Scan for the cell matching the given text and deliver its [x, y] coordinate at center. 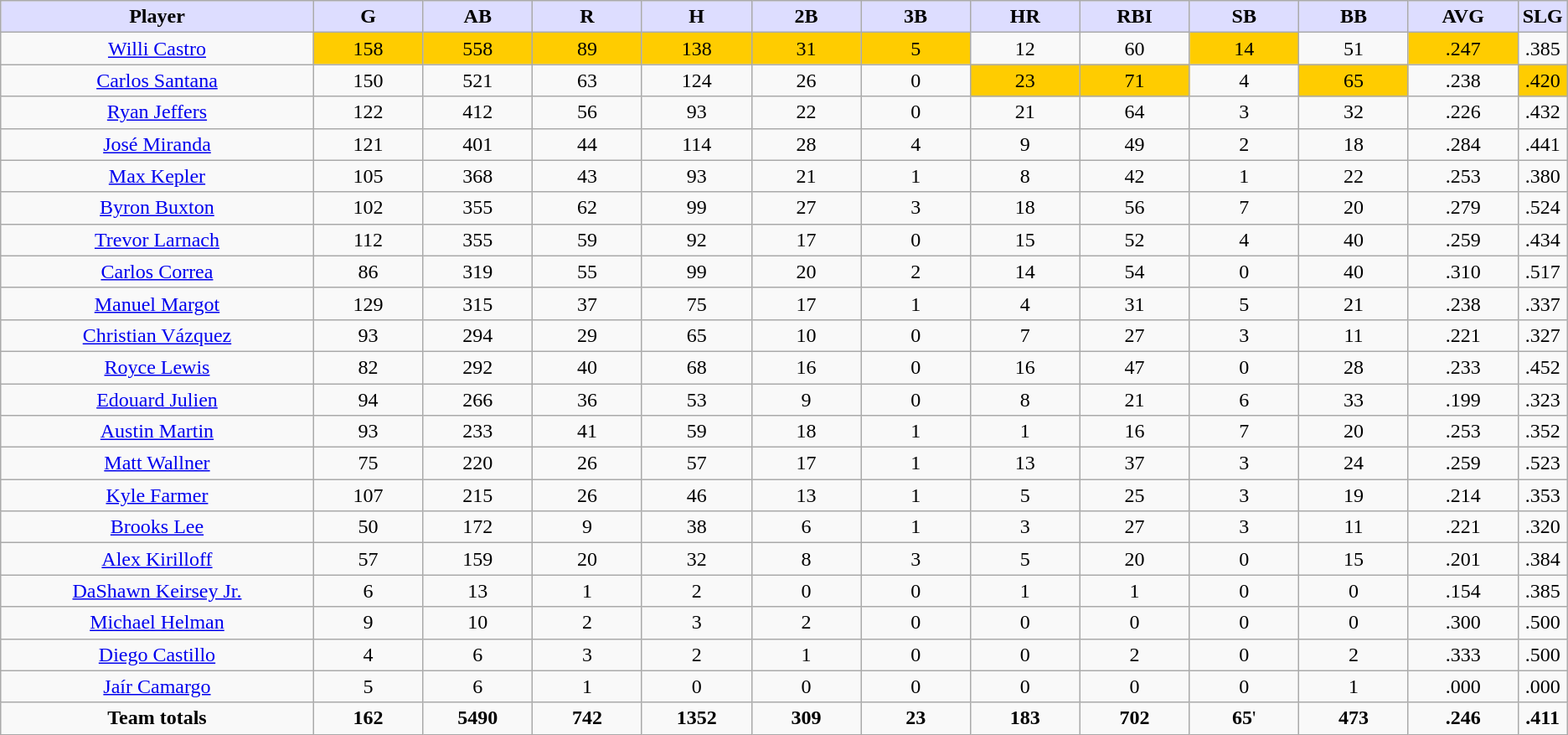
129 [369, 303]
38 [697, 527]
.337 [1543, 303]
R [588, 17]
.247 [1462, 49]
BB [1354, 17]
114 [697, 144]
Team totals [157, 718]
702 [1134, 718]
473 [1354, 718]
Manuel Margot [157, 303]
Diego Castillo [157, 655]
Byron Buxton [157, 208]
19 [1354, 495]
Brooks Lee [157, 527]
.517 [1543, 272]
3B [916, 17]
AVG [1462, 17]
105 [369, 176]
159 [477, 559]
.154 [1462, 591]
Carlos Santana [157, 80]
36 [588, 400]
.434 [1543, 240]
Alex Kirilloff [157, 559]
H [697, 17]
172 [477, 527]
SLG [1543, 17]
55 [588, 272]
Ryan Jeffers [157, 112]
RBI [1134, 17]
.441 [1543, 144]
Christian Vázquez [157, 335]
47 [1134, 367]
HR [1025, 17]
319 [477, 272]
Austin Martin [157, 432]
315 [477, 303]
54 [1134, 272]
5490 [477, 718]
Kyle Farmer [157, 495]
150 [369, 80]
412 [477, 112]
Trevor Larnach [157, 240]
60 [1134, 49]
65' [1245, 718]
124 [697, 80]
33 [1354, 400]
94 [369, 400]
.524 [1543, 208]
Michael Helman [157, 623]
53 [697, 400]
DaShawn Keirsey Jr. [157, 591]
.333 [1462, 655]
521 [477, 80]
49 [1134, 144]
12 [1025, 49]
368 [477, 176]
José Miranda [157, 144]
.384 [1543, 559]
.432 [1543, 112]
25 [1134, 495]
158 [369, 49]
401 [477, 144]
.279 [1462, 208]
292 [477, 367]
742 [588, 718]
112 [369, 240]
.226 [1462, 112]
294 [477, 335]
42 [1134, 176]
.352 [1543, 432]
233 [477, 432]
.327 [1543, 335]
138 [697, 49]
AB [477, 17]
.523 [1543, 463]
220 [477, 463]
107 [369, 495]
.380 [1543, 176]
215 [477, 495]
Edouard Julien [157, 400]
71 [1134, 80]
.214 [1462, 495]
43 [588, 176]
Matt Wallner [157, 463]
52 [1134, 240]
122 [369, 112]
89 [588, 49]
162 [369, 718]
92 [697, 240]
62 [588, 208]
51 [1354, 49]
.201 [1462, 559]
.300 [1462, 623]
.233 [1462, 367]
.284 [1462, 144]
41 [588, 432]
68 [697, 367]
183 [1025, 718]
121 [369, 144]
Royce Lewis [157, 367]
.420 [1543, 80]
.411 [1543, 718]
29 [588, 335]
2B [806, 17]
64 [1134, 112]
102 [369, 208]
Willi Castro [157, 49]
46 [697, 495]
50 [369, 527]
.199 [1462, 400]
Max Kepler [157, 176]
Carlos Correa [157, 272]
44 [588, 144]
63 [588, 80]
266 [477, 400]
82 [369, 367]
.246 [1462, 718]
.320 [1543, 527]
Jaír Camargo [157, 686]
309 [806, 718]
.353 [1543, 495]
.323 [1543, 400]
1352 [697, 718]
SB [1245, 17]
86 [369, 272]
24 [1354, 463]
.452 [1543, 367]
Player [157, 17]
G [369, 17]
558 [477, 49]
.310 [1462, 272]
